Detect which cell encompasses the target text, then output its [X, Y] center coordinate. 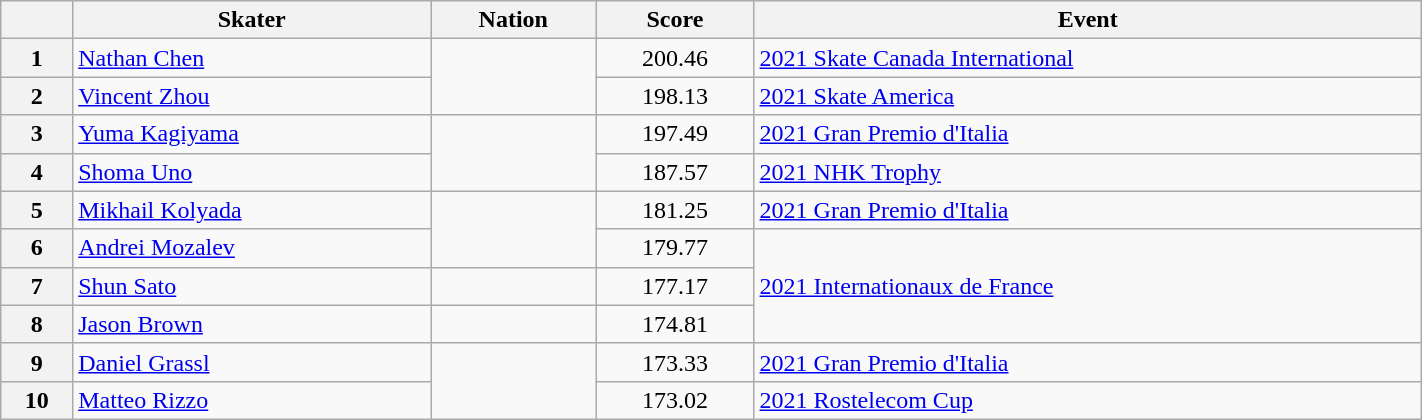
173.02 [675, 400]
Shoma Uno [252, 172]
Nation [514, 20]
Jason Brown [252, 324]
173.33 [675, 362]
200.46 [675, 58]
174.81 [675, 324]
181.25 [675, 210]
1 [37, 58]
198.13 [675, 96]
187.57 [675, 172]
4 [37, 172]
2 [37, 96]
10 [37, 400]
2021 Internationaux de France [1088, 286]
5 [37, 210]
2021 Skate Canada International [1088, 58]
8 [37, 324]
9 [37, 362]
197.49 [675, 134]
Score [675, 20]
Event [1088, 20]
2021 Rostelecom Cup [1088, 400]
Mikhail Kolyada [252, 210]
177.17 [675, 286]
Shun Sato [252, 286]
179.77 [675, 248]
Skater [252, 20]
Andrei Mozalev [252, 248]
2021 Skate America [1088, 96]
Matteo Rizzo [252, 400]
2021 NHK Trophy [1088, 172]
7 [37, 286]
Vincent Zhou [252, 96]
6 [37, 248]
3 [37, 134]
Nathan Chen [252, 58]
Yuma Kagiyama [252, 134]
Daniel Grassl [252, 362]
